Extract the (x, y) coordinate from the center of the cell holding the provided text.  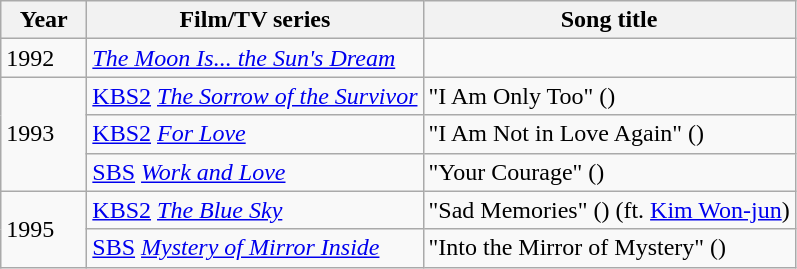
SBS Work and Love (255, 172)
Year (44, 20)
"Sad Memories" () (ft. Kim Won-jun) (609, 210)
Song title (609, 20)
Film/TV series (255, 20)
1993 (44, 134)
"I Am Not in Love Again" () (609, 134)
The Moon Is... the Sun's Dream (255, 58)
"Your Courage" () (609, 172)
1992 (44, 58)
SBS Mystery of Mirror Inside (255, 248)
"I Am Only Too" () (609, 96)
"Into the Mirror of Mystery" () (609, 248)
KBS2 The Sorrow of the Survivor (255, 96)
KBS2 For Love (255, 134)
KBS2 The Blue Sky (255, 210)
1995 (44, 229)
